Return the (x, y) coordinate for the center point of the cell that contains the specified text.  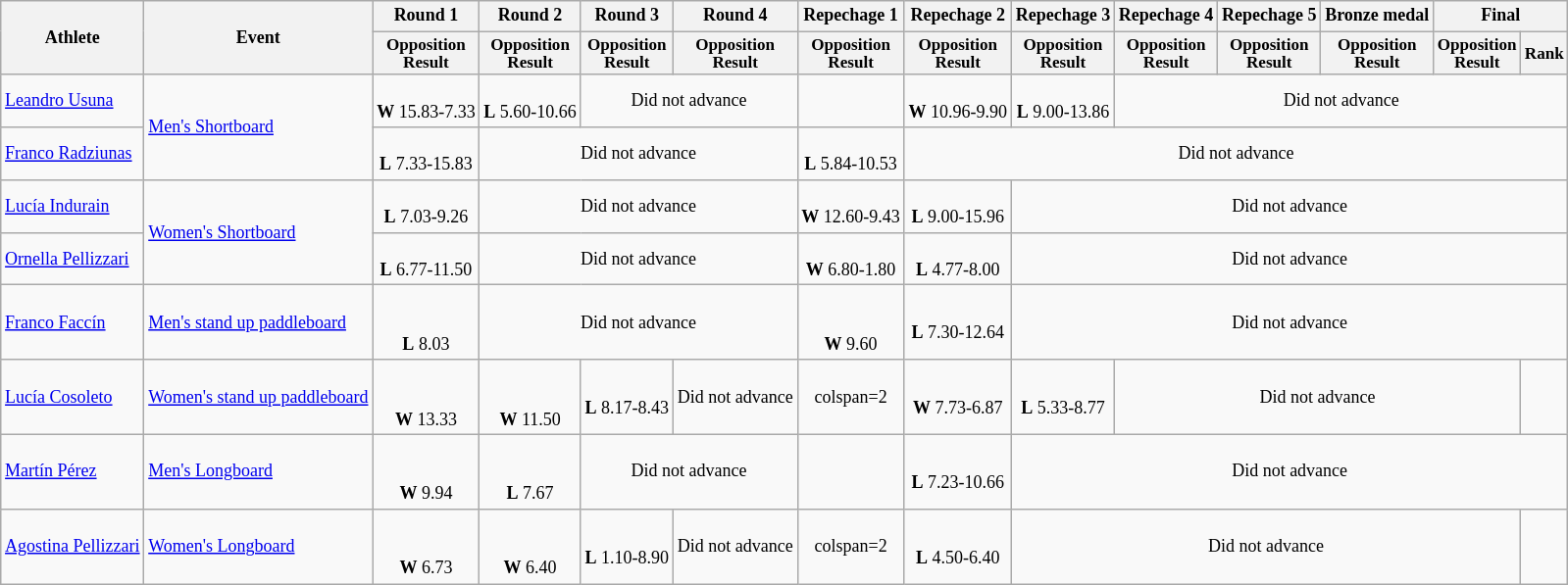
W 6.73 (426, 546)
L 7.33-15.83 (426, 154)
Lucía Cosoleto (73, 397)
L 9.00-13.86 (1063, 101)
W 12.60-9.43 (851, 207)
W 11.50 (530, 397)
L 7.23-10.66 (957, 471)
L 7.30-12.64 (957, 322)
Round 2 (530, 16)
W 9.60 (851, 322)
W 13.33 (426, 397)
Round 1 (426, 16)
L 4.50-6.40 (957, 546)
Lucía Indurain (73, 207)
Women's stand up paddleboard (259, 397)
Men's Longboard (259, 471)
Repechage 3 (1063, 16)
Women's Shortboard (259, 233)
W 6.40 (530, 546)
L 8.17-8.43 (627, 397)
L 5.60-10.66 (530, 101)
L 1.10-8.90 (627, 546)
W 15.83-7.33 (426, 101)
Rank (1544, 53)
Round 3 (627, 16)
Men's Shortboard (259, 127)
Repechage 2 (957, 16)
Repechage 5 (1269, 16)
Event (259, 37)
Franco Faccín (73, 322)
L 7.67 (530, 471)
Men's stand up paddleboard (259, 322)
L 4.77-8.00 (957, 259)
Repechage 1 (851, 16)
Women's Longboard (259, 546)
Ornella Pellizzari (73, 259)
L 8.03 (426, 322)
Athlete (73, 37)
W 6.80-1.80 (851, 259)
Bronze medal (1377, 16)
Round 4 (735, 16)
W 10.96-9.90 (957, 101)
L 7.03-9.26 (426, 207)
Martín Pérez (73, 471)
L 9.00-15.96 (957, 207)
Repechage 4 (1167, 16)
L 6.77-11.50 (426, 259)
L 5.33-8.77 (1063, 397)
Agostina Pellizzari (73, 546)
Final (1500, 16)
W 9.94 (426, 471)
W 7.73-6.87 (957, 397)
Franco Radziunas (73, 154)
L 5.84-10.53 (851, 154)
Leandro Usuna (73, 101)
